Scan for the cell matching the given text and deliver its [x, y] coordinate at center. 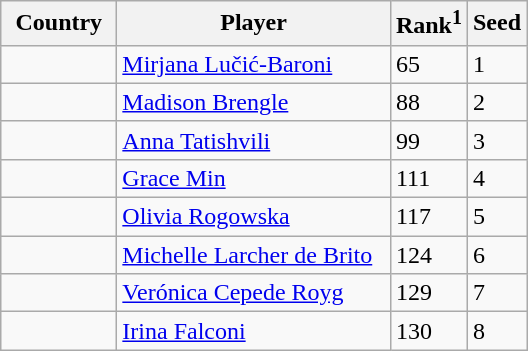
Seed [496, 24]
Grace Min [254, 178]
7 [496, 293]
Michelle Larcher de Brito [254, 255]
129 [428, 293]
65 [428, 64]
5 [496, 217]
99 [428, 140]
117 [428, 217]
Player [254, 24]
6 [496, 255]
130 [428, 331]
88 [428, 102]
Irina Falconi [254, 331]
Olivia Rogowska [254, 217]
1 [496, 64]
Madison Brengle [254, 102]
4 [496, 178]
111 [428, 178]
Rank1 [428, 24]
8 [496, 331]
Anna Tatishvili [254, 140]
2 [496, 102]
124 [428, 255]
Verónica Cepede Royg [254, 293]
3 [496, 140]
Mirjana Lučić-Baroni [254, 64]
Country [59, 24]
